Capture the cell that displays the provided text and extract its [x, y] central coordinate. 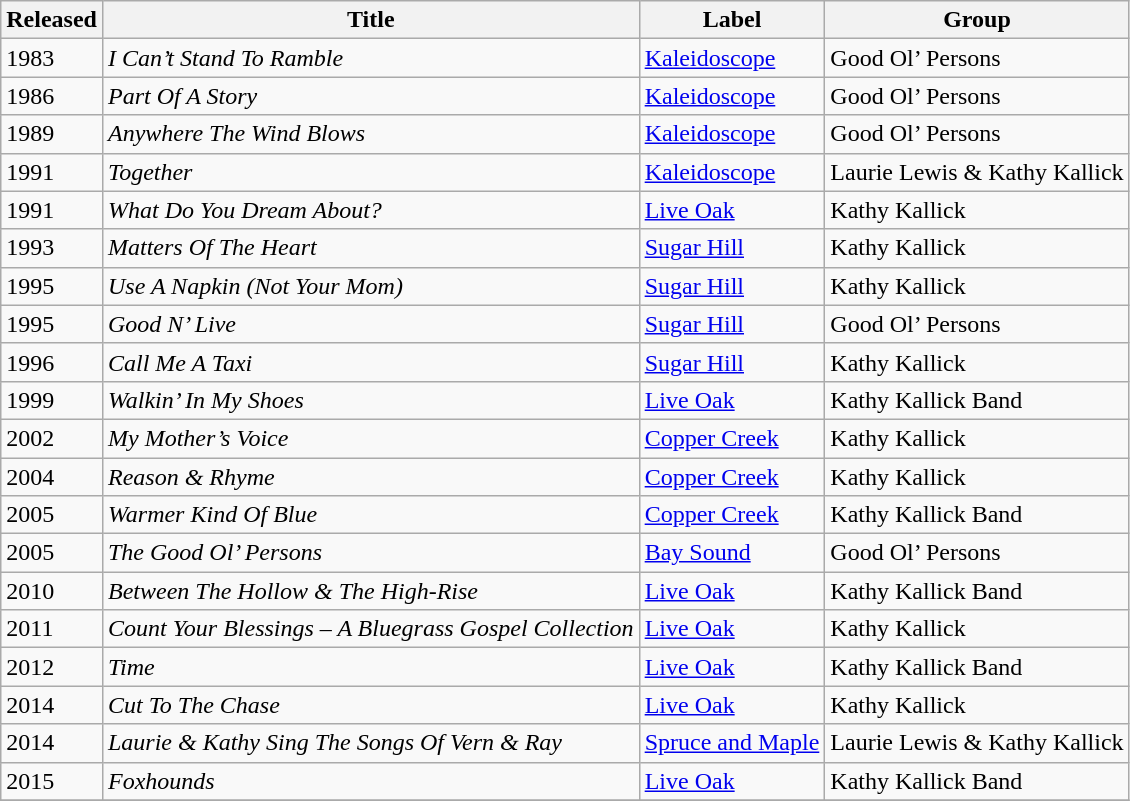
Use A Napkin (Not Your Mom) [370, 286]
1999 [52, 400]
Warmer Kind Of Blue [370, 515]
Together [370, 172]
Released [52, 20]
Bay Sound [732, 553]
2010 [52, 591]
Cut To The Chase [370, 705]
Title [370, 20]
Reason & Rhyme [370, 477]
Call Me A Taxi [370, 362]
Good N’ Live [370, 324]
1983 [52, 58]
2004 [52, 477]
Matters Of The Heart [370, 248]
Anywhere The Wind Blows [370, 134]
My Mother’s Voice [370, 438]
2002 [52, 438]
What Do You Dream About? [370, 210]
Between The Hollow & The High-Rise [370, 591]
Group [977, 20]
Part Of A Story [370, 96]
1993 [52, 248]
2012 [52, 667]
2011 [52, 629]
Walkin’ In My Shoes [370, 400]
1996 [52, 362]
Laurie & Kathy Sing The Songs Of Vern & Ray [370, 743]
Time [370, 667]
1986 [52, 96]
Label [732, 20]
Foxhounds [370, 781]
The Good Ol’ Persons [370, 553]
I Can’t Stand To Ramble [370, 58]
Count Your Blessings – A Bluegrass Gospel Collection [370, 629]
1989 [52, 134]
2015 [52, 781]
Spruce and Maple [732, 743]
